Extract the (X, Y) coordinate from the center of the cell holding the provided text.  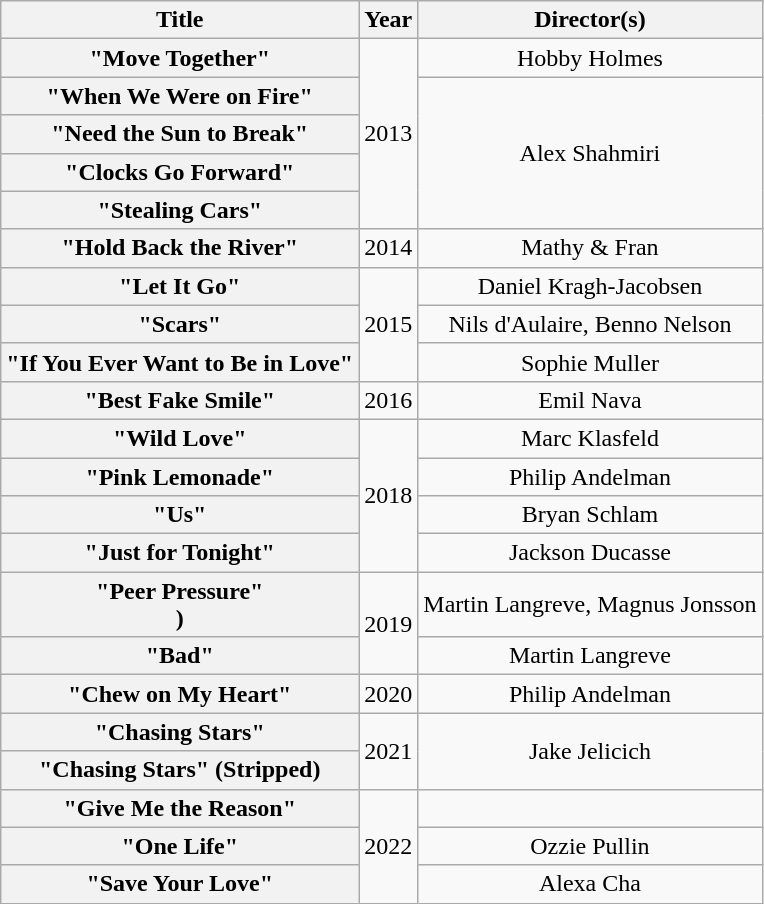
"Stealing Cars" (180, 210)
"Chasing Stars" (180, 732)
Jackson Ducasse (590, 553)
"Move Together" (180, 58)
Bryan Schlam (590, 515)
"Peer Pressure") (180, 604)
Director(s) (590, 20)
"Hold Back the River" (180, 248)
"Chew on My Heart" (180, 694)
"Need the Sun to Break" (180, 134)
2020 (388, 694)
2022 (388, 846)
Emil Nava (590, 400)
"Best Fake Smile" (180, 400)
Alex Shahmiri (590, 153)
Year (388, 20)
"When We Were on Fire" (180, 96)
Alexa Cha (590, 884)
"One Life" (180, 846)
"Save Your Love" (180, 884)
Jake Jelicich (590, 751)
"Chasing Stars" (Stripped) (180, 770)
"Clocks Go Forward" (180, 172)
"Scars" (180, 324)
"Wild Love" (180, 438)
Hobby Holmes (590, 58)
Martin Langreve, Magnus Jonsson (590, 604)
2021 (388, 751)
"Us" (180, 515)
"Just for Tonight" (180, 553)
"Let It Go" (180, 286)
2016 (388, 400)
2019 (388, 624)
Mathy & Fran (590, 248)
Marc Klasfeld (590, 438)
"Pink Lemonade" (180, 477)
"Give Me the Reason" (180, 808)
Title (180, 20)
2018 (388, 495)
2014 (388, 248)
Daniel Kragh-Jacobsen (590, 286)
Sophie Muller (590, 362)
Martin Langreve (590, 656)
2015 (388, 324)
2013 (388, 134)
"Bad" (180, 656)
"If You Ever Want to Be in Love" (180, 362)
Ozzie Pullin (590, 846)
Nils d'Aulaire, Benno Nelson (590, 324)
